From the cell containing the given text, extract its center point as [x, y] coordinate. 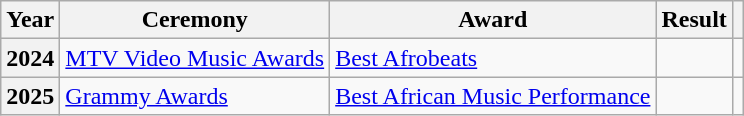
Award [493, 20]
2024 [30, 58]
Ceremony [195, 20]
Grammy Awards [195, 96]
Year [30, 20]
Best Afrobeats [493, 58]
2025 [30, 96]
MTV Video Music Awards [195, 58]
Best African Music Performance [493, 96]
Result [694, 20]
